Locate the cell with the specified text and output its (X, Y) center coordinate. 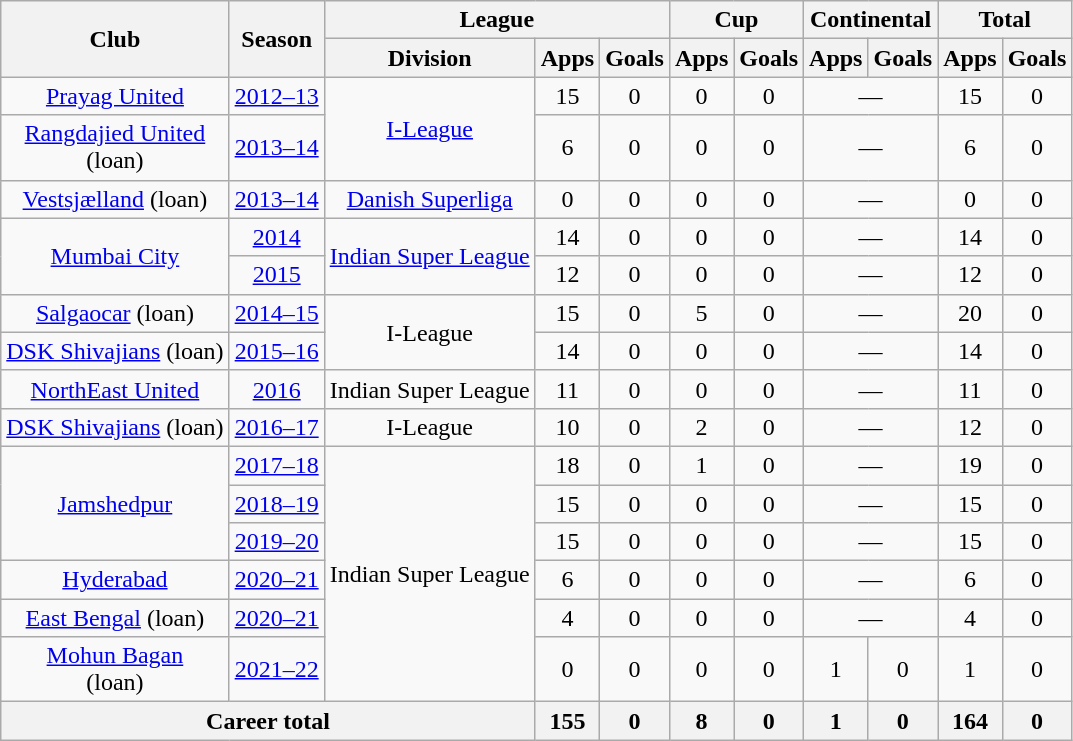
Club (115, 39)
Prayag United (115, 96)
2015 (276, 275)
2018–19 (276, 503)
Danish Superliga (430, 199)
155 (567, 721)
2014–15 (276, 313)
2016–17 (276, 427)
Hyderabad (115, 580)
NorthEast United (115, 389)
Career total (268, 721)
East Bengal (loan) (115, 618)
2015–16 (276, 351)
164 (970, 721)
Continental (871, 20)
Season (276, 39)
Mohun Bagan (loan) (115, 670)
2016 (276, 389)
2 (701, 427)
Mumbai City (115, 256)
2019–20 (276, 542)
2017–18 (276, 465)
2014 (276, 237)
5 (701, 313)
Salgaocar (loan) (115, 313)
Vestsjælland (loan) (115, 199)
Rangdajied United (loan) (115, 148)
Jamshedpur (115, 503)
20 (970, 313)
8 (701, 721)
League (496, 20)
19 (970, 465)
10 (567, 427)
Division (430, 58)
Cup (736, 20)
2012–13 (276, 96)
Total (1005, 20)
18 (567, 465)
2021–22 (276, 670)
